Extract the [X, Y] coordinate from the center of the cell holding the provided text.  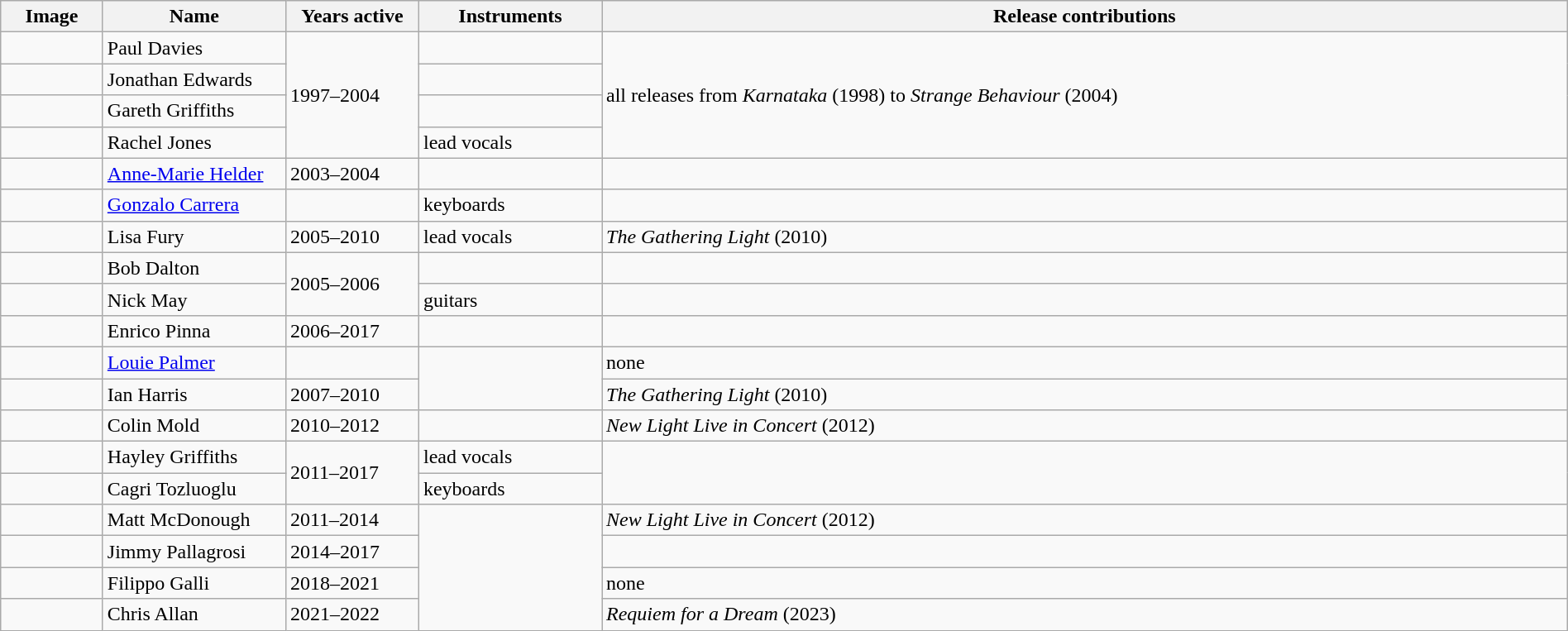
Anne-Marie Helder [194, 174]
2018–2021 [352, 583]
Ian Harris [194, 394]
Lisa Fury [194, 237]
2003–2004 [352, 174]
2006–2017 [352, 331]
Chris Allan [194, 614]
Bob Dalton [194, 268]
Colin Mold [194, 426]
Matt McDonough [194, 520]
2011–2014 [352, 520]
1997–2004 [352, 95]
2014–2017 [352, 552]
2021–2022 [352, 614]
Cagri Tozluoglu [194, 489]
Hayley Griffiths [194, 457]
Years active [352, 17]
Requiem for a Dream (2023) [1085, 614]
2010–2012 [352, 426]
2007–2010 [352, 394]
Nick May [194, 299]
Instruments [509, 17]
Jonathan Edwards [194, 79]
Jimmy Pallagrosi [194, 552]
2011–2017 [352, 473]
Gareth Griffiths [194, 111]
2005–2010 [352, 237]
Enrico Pinna [194, 331]
2005–2006 [352, 284]
Rachel Jones [194, 142]
guitars [509, 299]
Release contributions [1085, 17]
Louie Palmer [194, 362]
Name [194, 17]
Filippo Galli [194, 583]
Paul Davies [194, 48]
Gonzalo Carrera [194, 205]
all releases from Karnataka (1998) to Strange Behaviour (2004) [1085, 95]
Image [52, 17]
